Detect which cell encompasses the target text, then output its (X, Y) center coordinate. 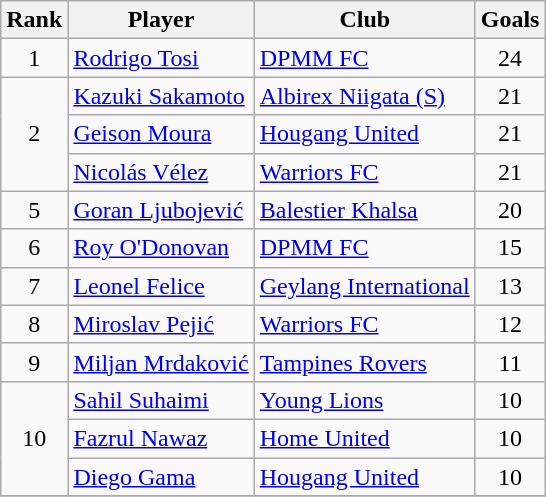
11 (510, 362)
Roy O'Donovan (161, 248)
2 (34, 134)
Tampines Rovers (364, 362)
20 (510, 210)
Kazuki Sakamoto (161, 96)
15 (510, 248)
Albirex Niigata (S) (364, 96)
Rank (34, 20)
24 (510, 58)
8 (34, 324)
13 (510, 286)
Club (364, 20)
Leonel Felice (161, 286)
Diego Gama (161, 477)
Geylang International (364, 286)
Miroslav Pejić (161, 324)
6 (34, 248)
Rodrigo Tosi (161, 58)
Goran Ljubojević (161, 210)
Geison Moura (161, 134)
Home United (364, 438)
Balestier Khalsa (364, 210)
Young Lions (364, 400)
9 (34, 362)
Miljan Mrdaković (161, 362)
Sahil Suhaimi (161, 400)
Player (161, 20)
1 (34, 58)
Fazrul Nawaz (161, 438)
12 (510, 324)
Nicolás Vélez (161, 172)
7 (34, 286)
5 (34, 210)
Goals (510, 20)
